For the text-containing cell, return its midpoint in (x, y) coordinate format. 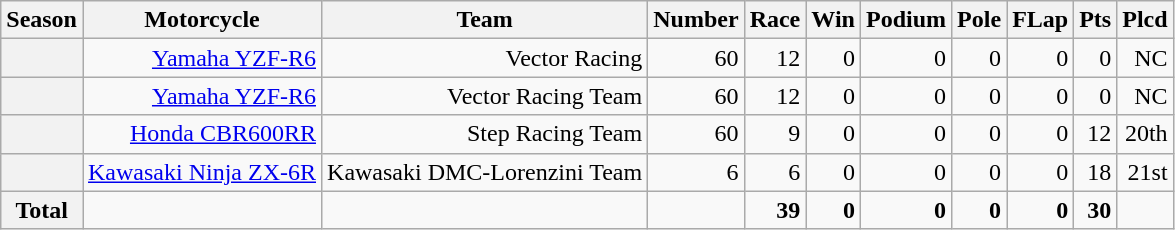
Total (42, 210)
Win (834, 20)
9 (775, 134)
21st (1145, 172)
Vector Racing (485, 58)
30 (1096, 210)
Step Racing Team (485, 134)
20th (1145, 134)
Season (42, 20)
Team (485, 20)
Podium (906, 20)
Honda CBR600RR (202, 134)
Number (696, 20)
Race (775, 20)
18 (1096, 172)
FLap (1040, 20)
Kawasaki DMC-Lorenzini Team (485, 172)
Plcd (1145, 20)
Kawasaki Ninja ZX-6R (202, 172)
Vector Racing Team (485, 96)
39 (775, 210)
Motorcycle (202, 20)
Pts (1096, 20)
Pole (980, 20)
